Search for the cell housing the specified text and yield its [x, y] center coordinate. 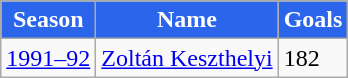
Season [48, 20]
Name [187, 20]
Goals [313, 20]
1991–92 [48, 58]
Zoltán Keszthelyi [187, 58]
182 [313, 58]
